Provide the [x, y] coordinate of the cell's center where the given text is located.  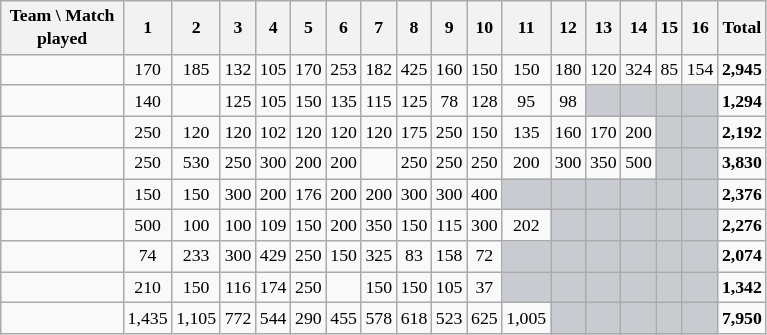
12 [568, 28]
5 [308, 28]
15 [669, 28]
128 [484, 100]
325 [378, 256]
2 [196, 28]
1,435 [148, 318]
1,342 [742, 288]
425 [414, 70]
7 [378, 28]
109 [274, 226]
618 [414, 318]
324 [638, 70]
14 [638, 28]
530 [196, 162]
2,945 [742, 70]
Total [742, 28]
13 [604, 28]
253 [344, 70]
95 [526, 100]
1,105 [196, 318]
2,376 [742, 194]
233 [196, 256]
102 [274, 132]
578 [378, 318]
2,276 [742, 226]
544 [274, 318]
174 [274, 288]
3,830 [742, 162]
1 [148, 28]
8 [414, 28]
176 [308, 194]
98 [568, 100]
154 [700, 70]
132 [238, 70]
6 [344, 28]
74 [148, 256]
210 [148, 288]
772 [238, 318]
9 [450, 28]
1,294 [742, 100]
400 [484, 194]
10 [484, 28]
175 [414, 132]
523 [450, 318]
4 [274, 28]
1,005 [526, 318]
455 [344, 318]
182 [378, 70]
78 [450, 100]
85 [669, 70]
11 [526, 28]
2,192 [742, 132]
7,950 [742, 318]
116 [238, 288]
158 [450, 256]
Team \ Match played [62, 28]
625 [484, 318]
202 [526, 226]
429 [274, 256]
140 [148, 100]
185 [196, 70]
2,074 [742, 256]
16 [700, 28]
290 [308, 318]
3 [238, 28]
180 [568, 70]
37 [484, 288]
83 [414, 256]
72 [484, 256]
